Extract the (x, y) coordinate from the center of the cell holding the provided text.  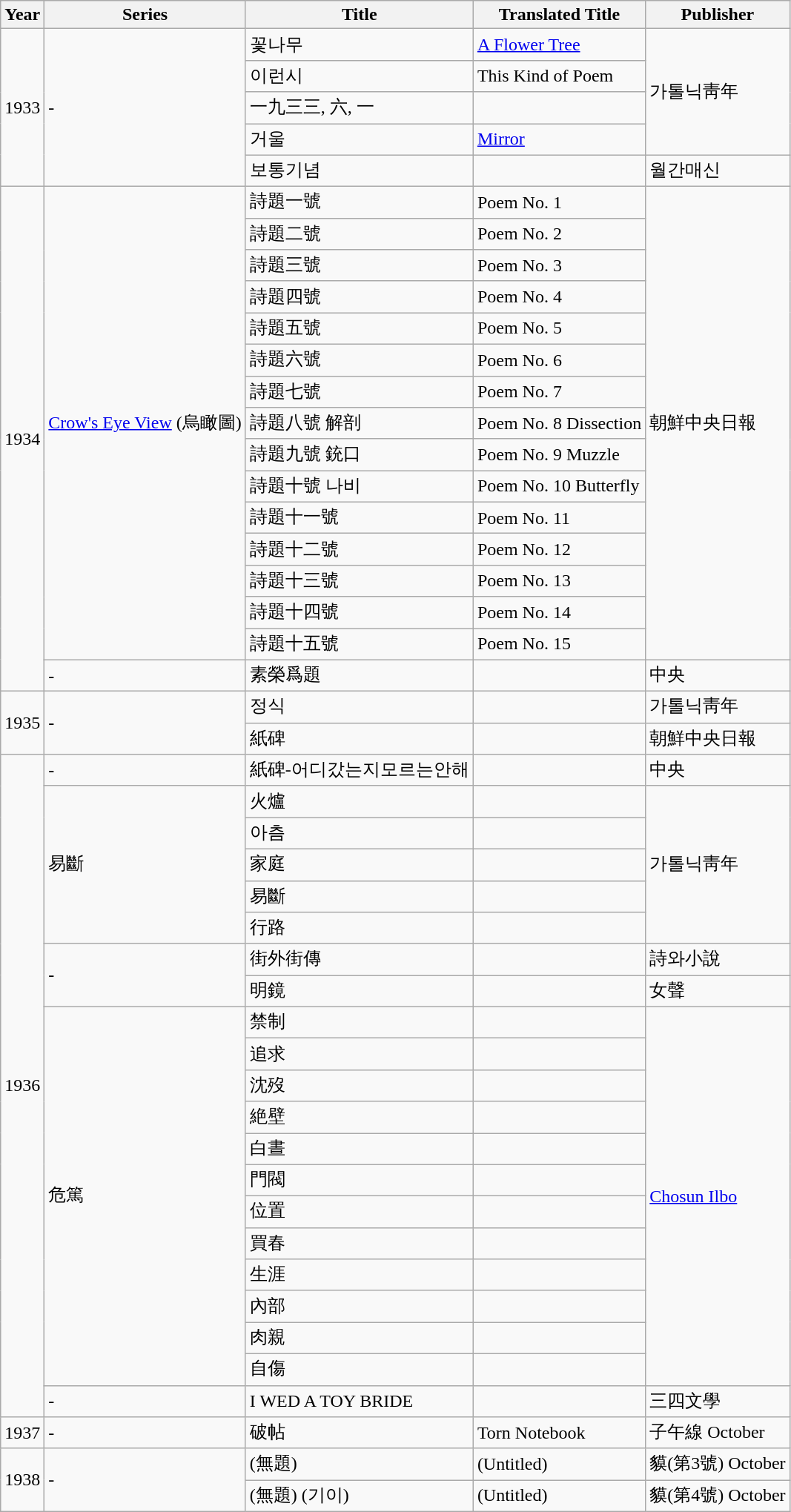
Poem No. 14 (559, 612)
Torn Notebook (559, 1433)
Poem No. 4 (559, 296)
一九三三, 六, 一 (359, 108)
沈歿 (359, 1085)
詩題一號 (359, 203)
家庭 (359, 864)
정식 (359, 707)
詩와小說 (718, 959)
이런시 (359, 76)
位置 (359, 1213)
Poem No. 9 Muzzle (559, 455)
Chosun Ilbo (718, 1196)
三四文學 (718, 1401)
Poem No. 5 (559, 329)
Poem No. 8 Dissection (559, 424)
Mirror (559, 139)
紙碑-어디갔는지모르는안해 (359, 771)
(無題) (359, 1465)
1935 (22, 723)
街外街傳 (359, 959)
아츰 (359, 833)
詩題七號 (359, 391)
(無題) (기이) (359, 1496)
Translated Title (559, 15)
보통기념 (359, 170)
꽃나무 (359, 44)
Poem No. 6 (559, 360)
素榮爲題 (359, 676)
內部 (359, 1306)
詩題十四號 (359, 612)
貘(第3號) October (718, 1465)
紙碑 (359, 738)
買春 (359, 1244)
Poem No. 2 (559, 234)
詩題三號 (359, 265)
Poem No. 15 (559, 645)
明鏡 (359, 992)
詩題九號 銃口 (359, 455)
危篤 (145, 1196)
詩題十一號 (359, 517)
Title (359, 15)
Poem No. 7 (559, 391)
1933 (22, 108)
女聲 (718, 992)
Poem No. 12 (559, 550)
1937 (22, 1433)
Poem No. 13 (559, 581)
詩題十號 나비 (359, 486)
詩題二號 (359, 234)
禁制 (359, 1023)
Crow's Eye View (烏瞰圖) (145, 423)
子午線 October (718, 1433)
Poem No. 3 (559, 265)
破帖 (359, 1433)
1934 (22, 439)
詩題十二號 (359, 550)
門閥 (359, 1180)
詩題十三號 (359, 581)
Poem No. 10 Butterfly (559, 486)
1936 (22, 1086)
自傷 (359, 1370)
1938 (22, 1479)
詩題十五號 (359, 645)
Poem No. 1 (559, 203)
肉親 (359, 1339)
行路 (359, 928)
I WED A TOY BRIDE (359, 1401)
絶壁 (359, 1118)
Poem No. 11 (559, 517)
詩題五號 (359, 329)
Series (145, 15)
This Kind of Poem (559, 76)
詩題六號 (359, 360)
A Flower Tree (559, 44)
火爐 (359, 802)
詩題四號 (359, 296)
월간매신 (718, 170)
詩題八號 解剖 (359, 424)
貘(第4號) October (718, 1496)
Year (22, 15)
追求 (359, 1054)
거울 (359, 139)
Publisher (718, 15)
白晝 (359, 1149)
生涯 (359, 1275)
